For the text-containing cell, return its midpoint in (x, y) coordinate format. 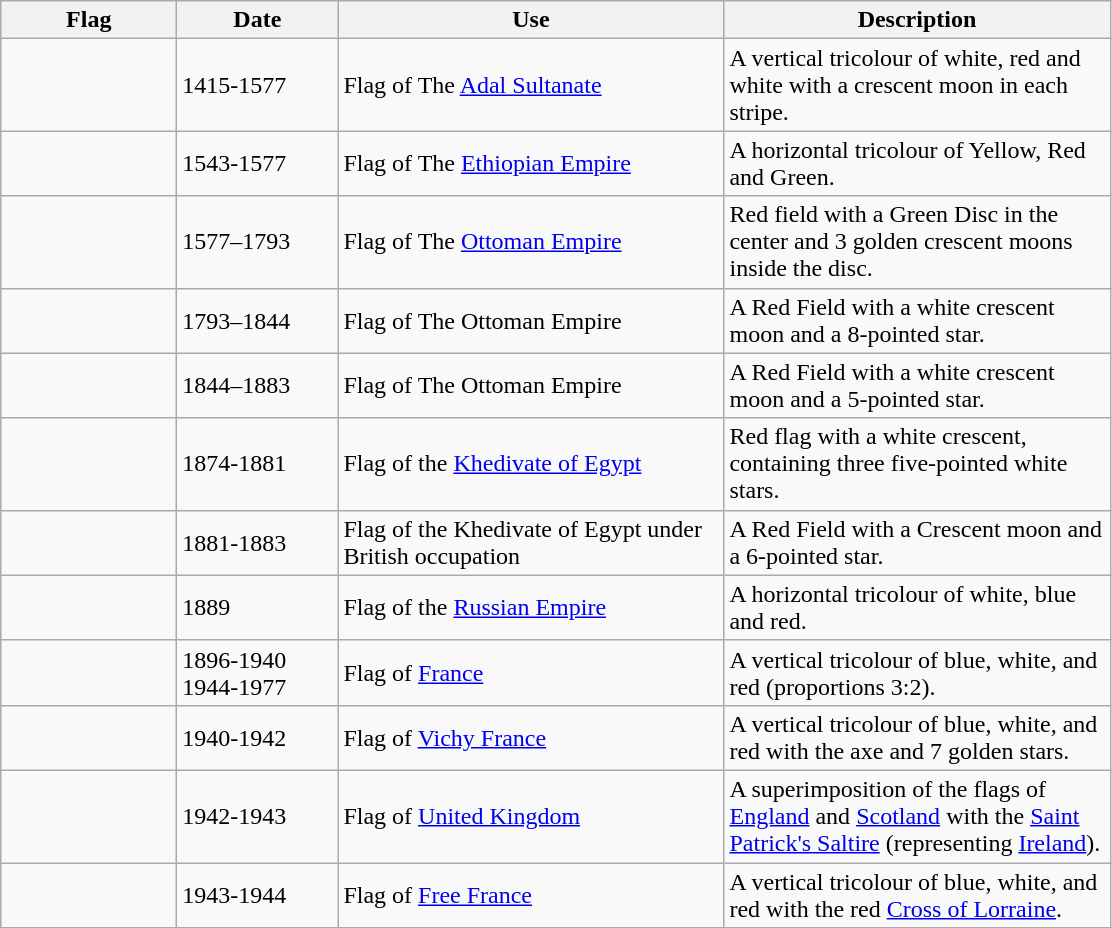
A Red Field with a white crescent moon and a 8-pointed star. (917, 320)
A vertical tricolour of blue, white, and red with the red Cross of Lorraine. (917, 894)
Flag of the Khedivate of Egypt (531, 464)
A superimposition of the flags of England and Scotland with the Saint Patrick's Saltire (representing Ireland). (917, 816)
1940-1942 (258, 738)
1881-1883 (258, 542)
1577–1793 (258, 242)
1844–1883 (258, 386)
1942-1943 (258, 816)
Flag of Free France (531, 894)
1415-1577 (258, 85)
Flag of France (531, 672)
Date (258, 20)
1896-19401944-1977 (258, 672)
Flag of the Russian Empire (531, 608)
Flag of United Kingdom (531, 816)
1943-1944 (258, 894)
A Red Field with a white crescent moon and a 5-pointed star. (917, 386)
1889 (258, 608)
A horizontal tricolour of Yellow, Red and Green. (917, 164)
1874-1881 (258, 464)
Flag of the Khedivate of Egypt under British occupation (531, 542)
Use (531, 20)
Flag of The Adal Sultanate (531, 85)
A horizontal tricolour of white, blue and red. (917, 608)
A vertical tricolour of blue, white, and red (proportions 3:2). (917, 672)
Flag (89, 20)
A Red Field with a Crescent moon and a 6-pointed star. (917, 542)
Flag of The Ethiopian Empire (531, 164)
A vertical tricolour of blue, white, and red with the axe and 7 golden stars. (917, 738)
Description (917, 20)
1543-1577 (258, 164)
A vertical tricolour of white, red and white with a crescent moon in each stripe. (917, 85)
Red field with a Green Disc in the center and 3 golden crescent moons inside the disc. (917, 242)
Flag of Vichy France (531, 738)
Red flag with a white crescent, containing three five-pointed white stars. (917, 464)
1793–1844 (258, 320)
